Output the [X, Y] coordinate of the center of the cell containing the given text.  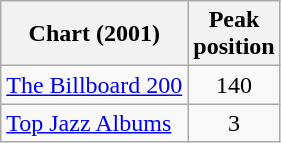
Chart (2001) [94, 34]
140 [234, 85]
Top Jazz Albums [94, 123]
Peakposition [234, 34]
3 [234, 123]
The Billboard 200 [94, 85]
